Return (X, Y) of the center of cell containing provided text 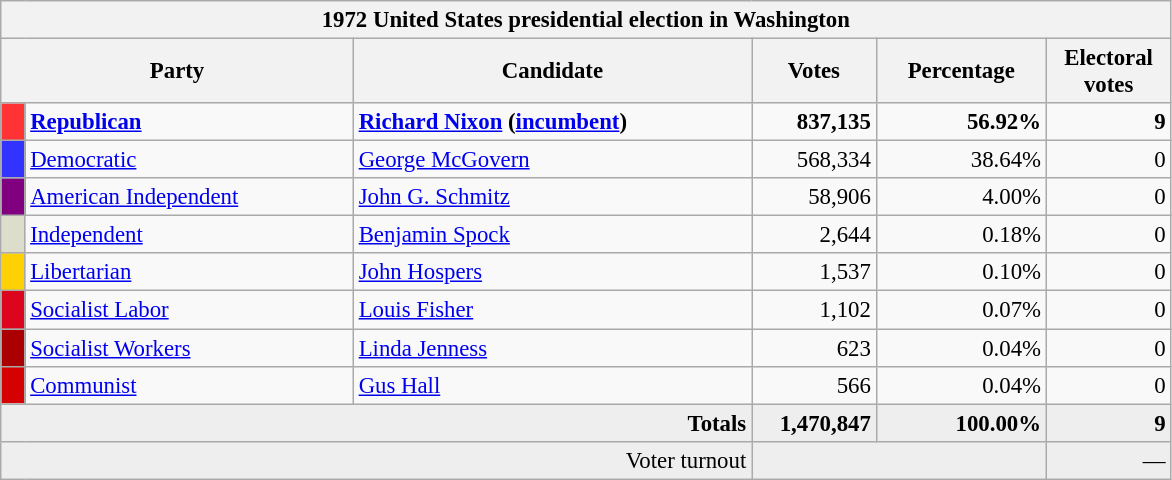
Party (178, 72)
Socialist Labor (189, 310)
Percentage (961, 72)
566 (814, 385)
Libertarian (189, 273)
George McGovern (552, 160)
Richard Nixon (incumbent) (552, 122)
Democratic (189, 160)
American Independent (189, 197)
Electoral votes (1108, 72)
Candidate (552, 72)
100.00% (961, 423)
Socialist Workers (189, 348)
Benjamin Spock (552, 235)
38.64% (961, 160)
2,644 (814, 235)
56.92% (961, 122)
John Hospers (552, 273)
58,906 (814, 197)
0.10% (961, 273)
0.07% (961, 310)
837,135 (814, 122)
Voter turnout (376, 460)
568,334 (814, 160)
Votes (814, 72)
Totals (376, 423)
Linda Jenness (552, 348)
623 (814, 348)
1,102 (814, 310)
1972 United States presidential election in Washington (586, 20)
1,537 (814, 273)
Louis Fisher (552, 310)
— (1108, 460)
Independent (189, 235)
Gus Hall (552, 385)
1,470,847 (814, 423)
Communist (189, 385)
John G. Schmitz (552, 197)
4.00% (961, 197)
0.18% (961, 235)
Republican (189, 122)
